Detect which cell encompasses the target text, then output its [X, Y] center coordinate. 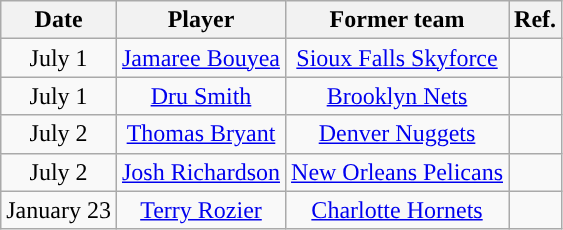
Player [200, 20]
Jamaree Bouyea [200, 58]
Sioux Falls Skyforce [398, 58]
January 23 [59, 210]
Ref. [536, 20]
Date [59, 20]
Terry Rozier [200, 210]
Former team [398, 20]
Brooklyn Nets [398, 96]
Charlotte Hornets [398, 210]
Denver Nuggets [398, 134]
Josh Richardson [200, 172]
Thomas Bryant [200, 134]
Dru Smith [200, 96]
New Orleans Pelicans [398, 172]
